Determine the (X, Y) coordinate at the center of the cell enclosing the given text.  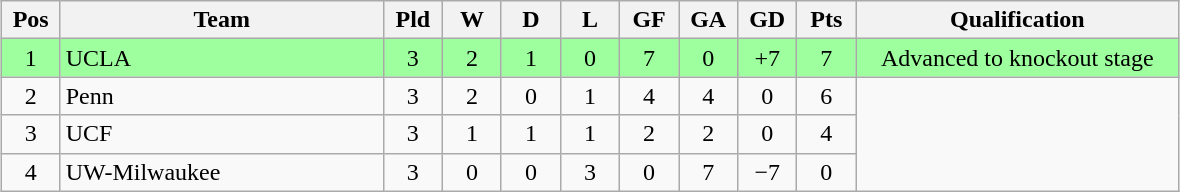
UW-Milwaukee (222, 172)
Pos (30, 20)
D (530, 20)
Advanced to knockout stage (1018, 58)
GA (708, 20)
UCLA (222, 58)
GF (650, 20)
Pld (412, 20)
L (590, 20)
UCF (222, 134)
+7 (768, 58)
Qualification (1018, 20)
−7 (768, 172)
GD (768, 20)
6 (826, 96)
Team (222, 20)
Penn (222, 96)
W (472, 20)
Pts (826, 20)
